Extract the [X, Y] coordinate from the center of the cell holding the provided text.  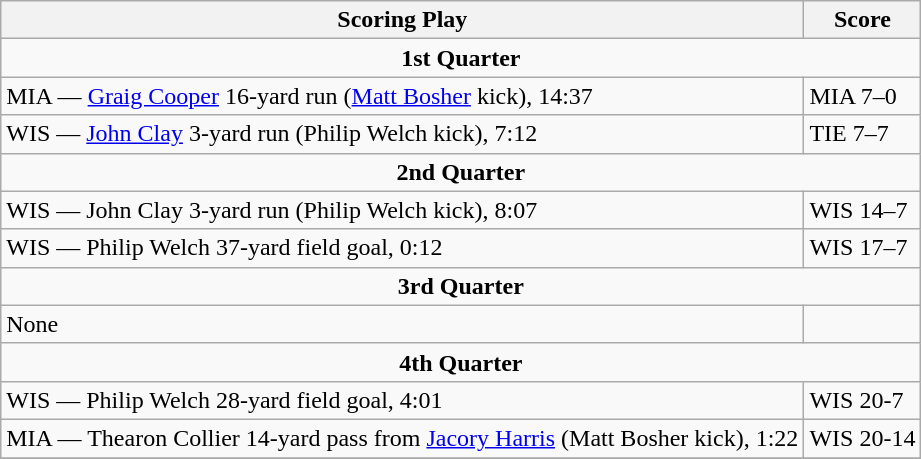
Score [862, 20]
MIA — Graig Cooper 16-yard run (Matt Bosher kick), 14:37 [402, 96]
WIS 20-7 [862, 400]
4th Quarter [461, 362]
MIA 7–0 [862, 96]
WIS — John Clay 3-yard run (Philip Welch kick), 7:12 [402, 134]
MIA — Thearon Collier 14-yard pass from Jacory Harris (Matt Bosher kick), 1:22 [402, 438]
1st Quarter [461, 58]
WIS — Philip Welch 28-yard field goal, 4:01 [402, 400]
WIS 17–7 [862, 248]
WIS — John Clay 3-yard run (Philip Welch kick), 8:07 [402, 210]
TIE 7–7 [862, 134]
Scoring Play [402, 20]
None [402, 324]
WIS 14–7 [862, 210]
WIS 20-14 [862, 438]
WIS — Philip Welch 37-yard field goal, 0:12 [402, 248]
3rd Quarter [461, 286]
2nd Quarter [461, 172]
